Scan for the cell matching the given text and deliver its [x, y] coordinate at center. 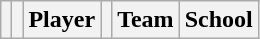
Player [62, 20]
School [218, 20]
Team [146, 20]
